Output the [X, Y] coordinate of the center of the cell containing the given text.  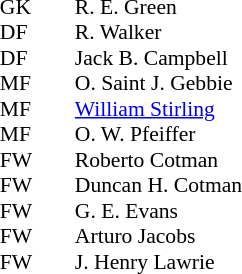
G. E. Evans [158, 211]
Arturo Jacobs [158, 237]
Jack B. Campbell [158, 58]
R. Walker [158, 33]
Duncan H. Cotman [158, 185]
O. Saint J. Gebbie [158, 83]
William Stirling [158, 109]
Roberto Cotman [158, 160]
O. W. Pfeiffer [158, 135]
